Extract the (x, y) coordinate from the center of the cell holding the provided text.  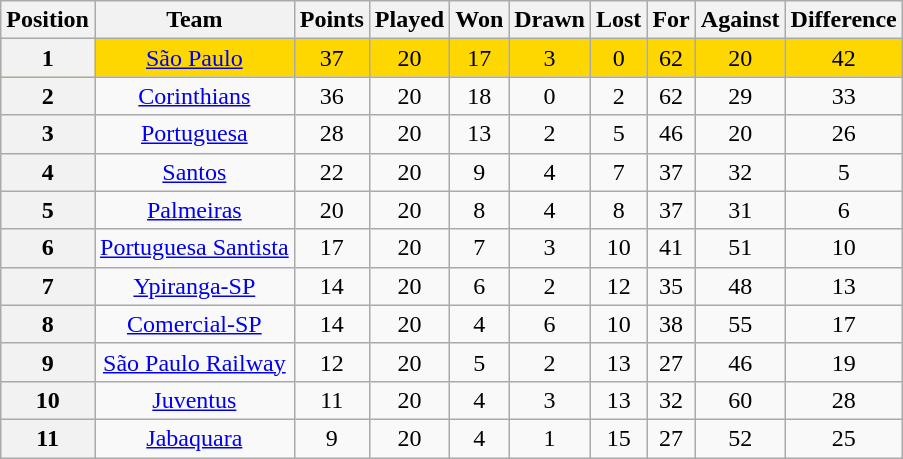
Portuguesa Santista (194, 248)
33 (844, 96)
19 (844, 362)
25 (844, 438)
Juventus (194, 400)
55 (740, 324)
Played (409, 20)
Santos (194, 172)
29 (740, 96)
Corinthians (194, 96)
Won (480, 20)
60 (740, 400)
São Paulo Railway (194, 362)
Portuguesa (194, 134)
15 (618, 438)
Team (194, 20)
38 (671, 324)
48 (740, 286)
Palmeiras (194, 210)
18 (480, 96)
42 (844, 58)
22 (332, 172)
Ypiranga-SP (194, 286)
Comercial-SP (194, 324)
26 (844, 134)
36 (332, 96)
São Paulo (194, 58)
For (671, 20)
Position (48, 20)
52 (740, 438)
Lost (618, 20)
31 (740, 210)
Drawn (550, 20)
Against (740, 20)
41 (671, 248)
35 (671, 286)
Points (332, 20)
Difference (844, 20)
Jabaquara (194, 438)
51 (740, 248)
